Return (x, y) of the center of cell containing provided text 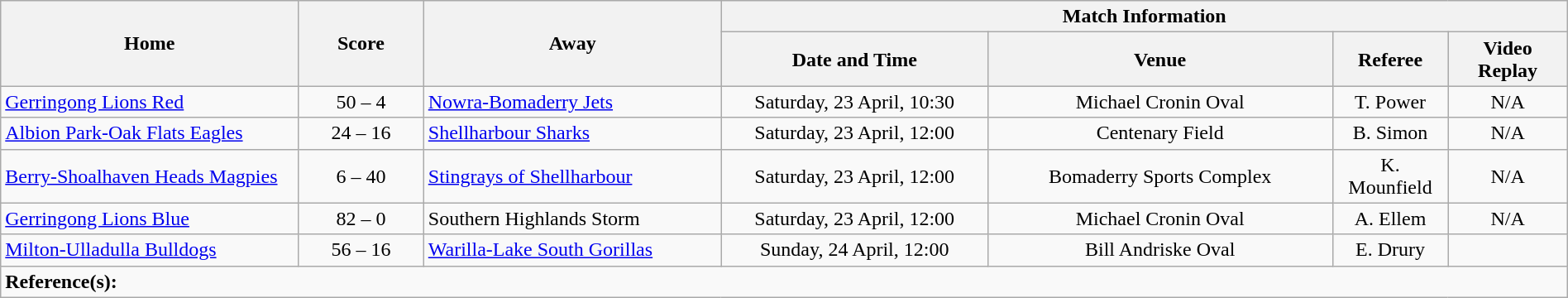
A. Ellem (1390, 219)
Albion Park-Oak Flats Eagles (150, 133)
Date and Time (854, 60)
B. Simon (1390, 133)
E. Drury (1390, 250)
Reference(s): (784, 281)
T. Power (1390, 102)
Referee (1390, 60)
K. Mounfield (1390, 175)
Bill Andriske Oval (1159, 250)
Saturday, 23 April, 10:30 (854, 102)
Home (150, 43)
Milton-Ulladulla Bulldogs (150, 250)
Berry-Shoalhaven Heads Magpies (150, 175)
56 – 16 (361, 250)
Score (361, 43)
Stingrays of Shellharbour (572, 175)
Centenary Field (1159, 133)
82 – 0 (361, 219)
50 – 4 (361, 102)
Bomaderry Sports Complex (1159, 175)
Away (572, 43)
Venue (1159, 60)
Sunday, 24 April, 12:00 (854, 250)
Video Replay (1508, 60)
Match Information (1145, 17)
Shellharbour Sharks (572, 133)
24 – 16 (361, 133)
6 – 40 (361, 175)
Gerringong Lions Red (150, 102)
Gerringong Lions Blue (150, 219)
Southern Highlands Storm (572, 219)
Warilla-Lake South Gorillas (572, 250)
Nowra-Bomaderry Jets (572, 102)
